Provide the [x, y] coordinate of the cell's center where the given text is located.  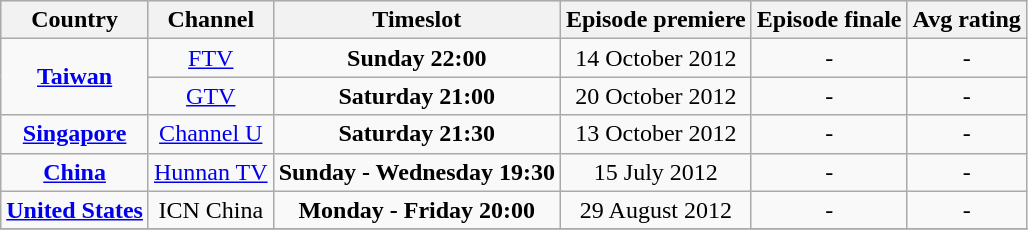
29 August 2012 [656, 210]
Saturday 21:30 [416, 134]
Singapore [75, 134]
13 October 2012 [656, 134]
Timeslot [416, 20]
China [75, 172]
Saturday 21:00 [416, 96]
United States [75, 210]
14 October 2012 [656, 58]
Avg rating [966, 20]
Sunday 22:00 [416, 58]
Country [75, 20]
GTV [210, 96]
Hunnan TV [210, 172]
Monday - Friday 20:00 [416, 210]
Channel U [210, 134]
Episode premiere [656, 20]
20 October 2012 [656, 96]
Episode finale [829, 20]
Channel [210, 20]
FTV [210, 58]
Taiwan [75, 77]
Sunday - Wednesday 19:30 [416, 172]
ICN China [210, 210]
15 July 2012 [656, 172]
